Determine the (X, Y) coordinate at the center of the cell enclosing the given text.  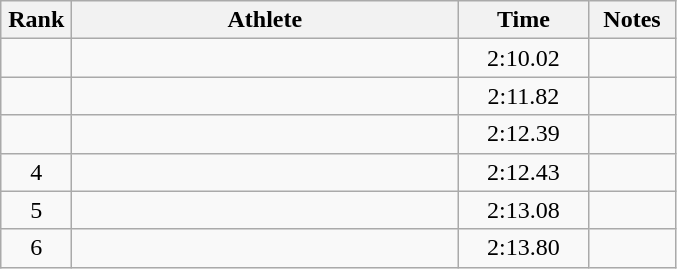
2:13.80 (524, 248)
Rank (36, 20)
Notes (632, 20)
2:11.82 (524, 96)
2:12.39 (524, 134)
2:10.02 (524, 58)
Time (524, 20)
Athlete (265, 20)
6 (36, 248)
5 (36, 210)
2:13.08 (524, 210)
4 (36, 172)
2:12.43 (524, 172)
